Provide the (x, y) coordinate of the cell's center where the given text is located.  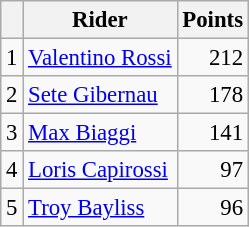
3 (12, 133)
5 (12, 208)
178 (212, 95)
Troy Bayliss (100, 208)
Valentino Rossi (100, 58)
Sete Gibernau (100, 95)
2 (12, 95)
Loris Capirossi (100, 170)
1 (12, 58)
Points (212, 20)
141 (212, 133)
Max Biaggi (100, 133)
97 (212, 170)
96 (212, 208)
212 (212, 58)
Rider (100, 20)
4 (12, 170)
